For the text-containing cell, return its midpoint in (x, y) coordinate format. 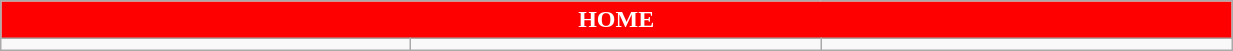
HOME (616, 20)
